Capture the cell that displays the provided text and extract its [X, Y] central coordinate. 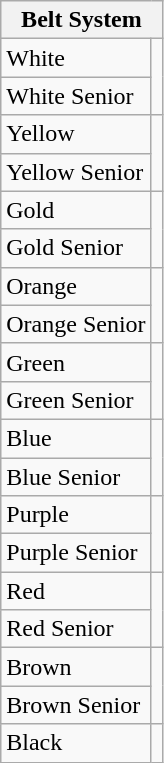
Purple [76, 515]
Blue Senior [76, 477]
White [76, 58]
Gold Senior [76, 248]
Gold [76, 210]
Yellow Senior [76, 172]
Brown Senior [76, 705]
Blue [76, 438]
Black [76, 743]
Red [76, 591]
Yellow [76, 134]
Belt System [82, 20]
Green Senior [76, 400]
White Senior [76, 96]
Orange [76, 286]
Orange Senior [76, 324]
Red Senior [76, 629]
Green [76, 362]
Purple Senior [76, 553]
Brown [76, 667]
